Search for the cell housing the specified text and yield its [x, y] center coordinate. 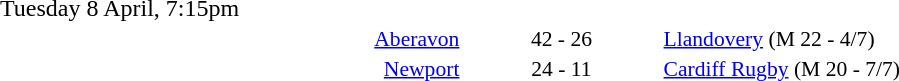
42 - 26 [561, 38]
